For the text-containing cell, return its midpoint in [x, y] coordinate format. 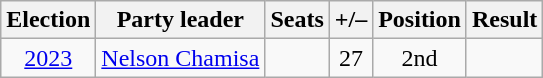
Party leader [180, 20]
+/– [350, 20]
2023 [48, 58]
Result [504, 20]
Position [420, 20]
2nd [420, 58]
27 [350, 58]
Nelson Chamisa [180, 58]
Seats [297, 20]
Election [48, 20]
